Find where the given text appears and provide that cell's center as (x, y) coordinate. 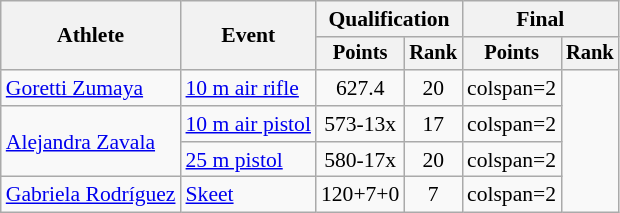
Gabriela Rodríguez (91, 195)
10 m air rifle (248, 88)
Event (248, 36)
17 (433, 124)
580-17x (360, 160)
25 m pistol (248, 160)
Alejandra Zavala (91, 142)
627.4 (360, 88)
Skeet (248, 195)
10 m air pistol (248, 124)
120+7+0 (360, 195)
573-13x (360, 124)
Final (540, 19)
7 (433, 195)
Athlete (91, 36)
Goretti Zumaya (91, 88)
Qualification (389, 19)
